Provide the [X, Y] coordinate of the cell's center where the given text is located.  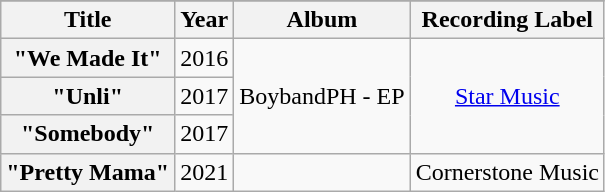
Cornerstone Music [507, 172]
Title [88, 20]
"Unli" [88, 96]
2021 [204, 172]
BoybandPH - EP [322, 96]
"Pretty Mama" [88, 172]
Album [322, 20]
"Somebody" [88, 134]
Recording Label [507, 20]
Year [204, 20]
2016 [204, 58]
Star Music [507, 96]
"We Made It" [88, 58]
